Scan for the cell matching the given text and deliver its (x, y) coordinate at center. 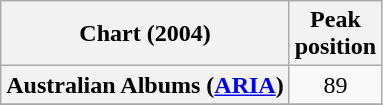
Australian Albums (ARIA) (145, 85)
Chart (2004) (145, 34)
Peakposition (335, 34)
89 (335, 85)
